For the text-containing cell, return its midpoint in [x, y] coordinate format. 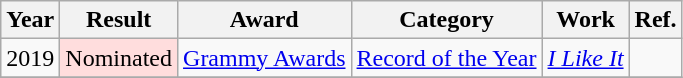
Record of the Year [446, 58]
Work [586, 20]
2019 [30, 58]
Nominated [119, 58]
Result [119, 20]
Category [446, 20]
Year [30, 20]
Grammy Awards [265, 58]
I Like It [586, 58]
Award [265, 20]
Ref. [656, 20]
